Output the (x, y) coordinate of the center of the cell containing the given text.  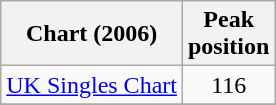
UK Singles Chart (92, 85)
Peakposition (228, 34)
Chart (2006) (92, 34)
116 (228, 85)
